Pinpoint the cell where the given text exists, returning its [X, Y] midpoint coordinate. 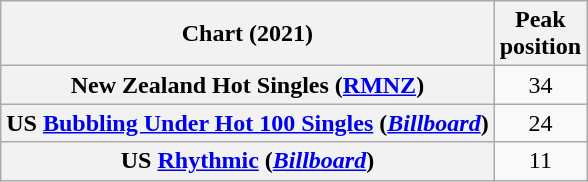
11 [540, 161]
Peakposition [540, 34]
Chart (2021) [248, 34]
US Rhythmic (Billboard) [248, 161]
US Bubbling Under Hot 100 Singles (Billboard) [248, 123]
34 [540, 85]
24 [540, 123]
New Zealand Hot Singles (RMNZ) [248, 85]
